Determine the [x, y] coordinate at the center of the cell enclosing the given text.  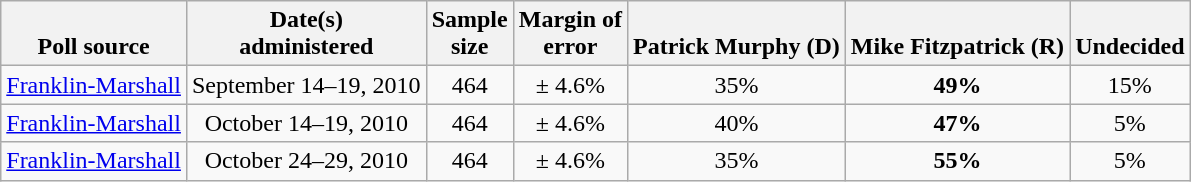
Poll source [94, 34]
40% [737, 123]
September 14–19, 2010 [306, 85]
October 24–29, 2010 [306, 161]
Samplesize [470, 34]
15% [1130, 85]
Patrick Murphy (D) [737, 34]
47% [957, 123]
Mike Fitzpatrick (R) [957, 34]
Undecided [1130, 34]
49% [957, 85]
Margin oferror [570, 34]
55% [957, 161]
Date(s) administered [306, 34]
October 14–19, 2010 [306, 123]
